Determine the [X, Y] coordinate at the center of the cell enclosing the given text.  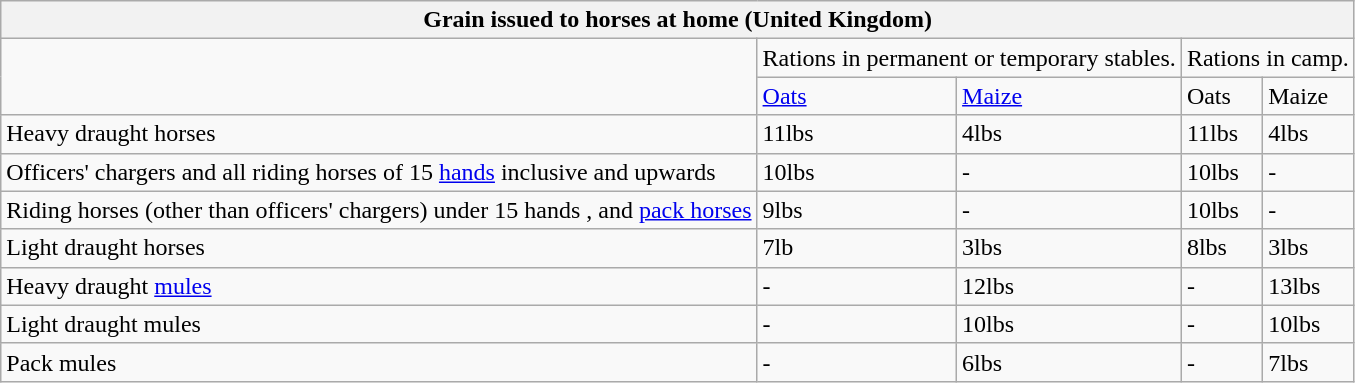
Rations in camp. [1268, 58]
Heavy draught horses [379, 134]
7lbs [1309, 362]
Light draught horses [379, 248]
Light draught mules [379, 324]
Riding horses (other than officers' chargers) under 15 hands , and pack horses [379, 210]
Pack mules [379, 362]
13lbs [1309, 286]
Heavy draught mules [379, 286]
8lbs [1222, 248]
7lb [857, 248]
6lbs [1070, 362]
12lbs [1070, 286]
Rations in permanent or temporary stables. [969, 58]
Officers' chargers and all riding horses of 15 hands inclusive and upwards [379, 172]
Grain issued to horses at home (United Kingdom) [678, 20]
9lbs [857, 210]
